Determine the [X, Y] coordinate at the center of the cell enclosing the given text.  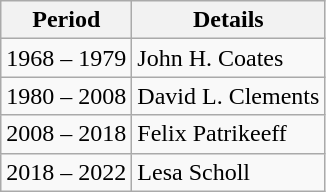
2008 – 2018 [66, 134]
Details [228, 20]
David L. Clements [228, 96]
Lesa Scholl [228, 172]
John H. Coates [228, 58]
1968 – 1979 [66, 58]
Period [66, 20]
1980 – 2008 [66, 96]
2018 – 2022 [66, 172]
Felix Patrikeeff [228, 134]
